Search for the cell housing the specified text and yield its [x, y] center coordinate. 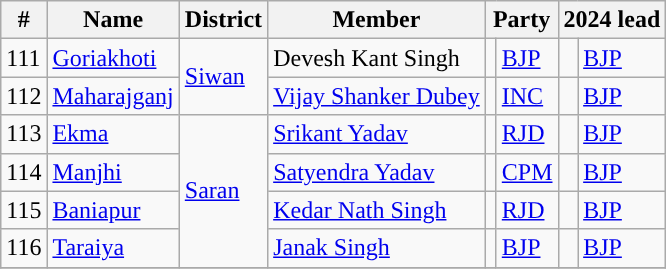
CPM [527, 172]
115 [24, 210]
District [223, 20]
INC [527, 96]
Party [522, 20]
Maharajganj [113, 96]
Ekma [113, 134]
116 [24, 248]
Taraiya [113, 248]
Kedar Nath Singh [377, 210]
Member [377, 20]
Satyendra Yadav [377, 172]
114 [24, 172]
Goriakhoti [113, 58]
# [24, 20]
Vijay Shanker Dubey [377, 96]
112 [24, 96]
Manjhi [113, 172]
2024 lead [612, 20]
111 [24, 58]
Siwan [223, 77]
113 [24, 134]
Saran [223, 191]
Baniapur [113, 210]
Devesh Kant Singh [377, 58]
Name [113, 20]
Janak Singh [377, 248]
Srikant Yadav [377, 134]
